Detect which cell encompasses the target text, then output its [X, Y] center coordinate. 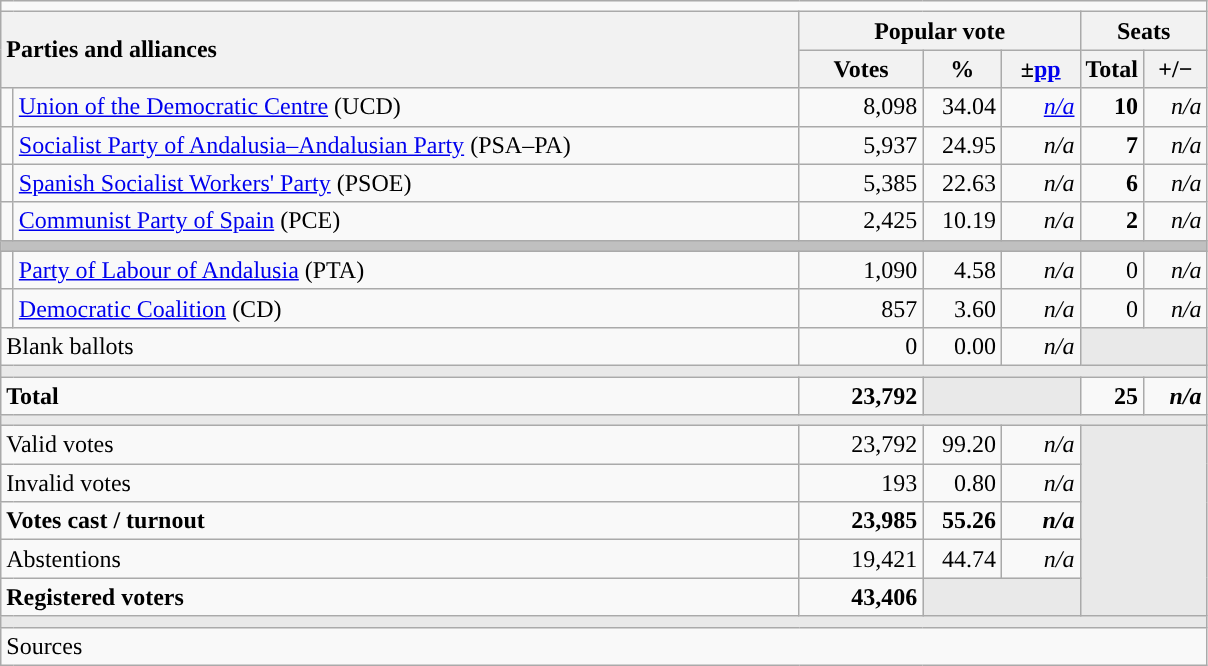
Socialist Party of Andalusia–Andalusian Party (PSA–PA) [406, 145]
5,385 [861, 183]
193 [861, 483]
44.74 [962, 559]
1,090 [861, 270]
Communist Party of Spain (PCE) [406, 221]
6 [1112, 183]
Registered voters [400, 597]
55.26 [962, 521]
2 [1112, 221]
0.00 [962, 346]
23,985 [861, 521]
7 [1112, 145]
3.60 [962, 308]
Democratic Coalition (CD) [406, 308]
Valid votes [400, 445]
Votes [861, 69]
Invalid votes [400, 483]
22.63 [962, 183]
0.80 [962, 483]
Party of Labour of Andalusia (PTA) [406, 270]
10.19 [962, 221]
857 [861, 308]
% [962, 69]
5,937 [861, 145]
25 [1112, 395]
2,425 [861, 221]
Seats [1144, 31]
Abstentions [400, 559]
Popular vote [940, 31]
24.95 [962, 145]
34.04 [962, 107]
Votes cast / turnout [400, 521]
43,406 [861, 597]
Parties and alliances [400, 50]
99.20 [962, 445]
4.58 [962, 270]
19,421 [861, 559]
+/− [1176, 69]
Sources [604, 646]
Blank ballots [400, 346]
Spanish Socialist Workers' Party (PSOE) [406, 183]
Union of the Democratic Centre (UCD) [406, 107]
10 [1112, 107]
8,098 [861, 107]
±pp [1040, 69]
